Identify which cell holds the provided text, then report its [x, y] central coordinate. 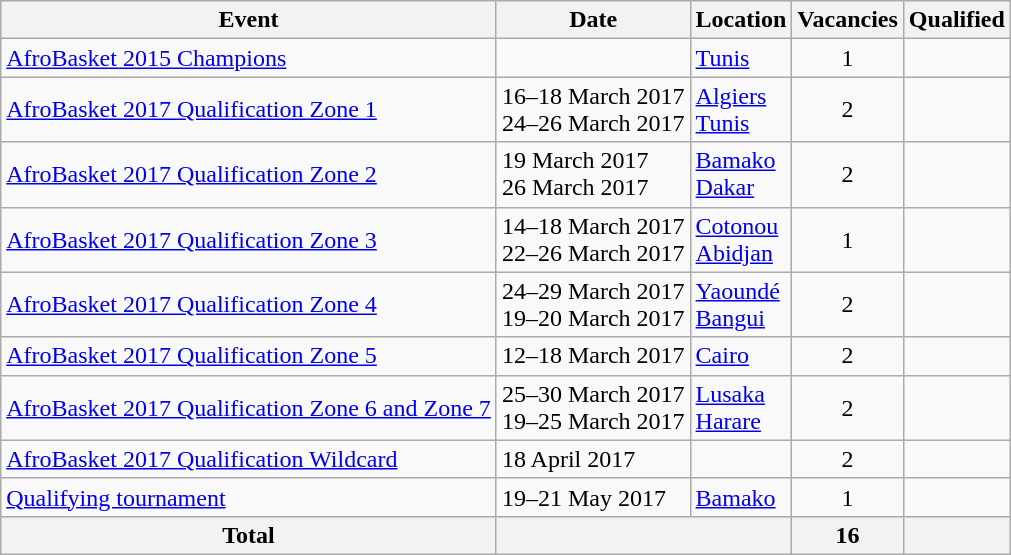
AfroBasket 2015 Champions [249, 58]
Algiers Tunis [741, 110]
Tunis [741, 58]
Cotonou Abidjan [741, 240]
AfroBasket 2017 Qualification Zone 6 and Zone 7 [249, 408]
19–21 May 2017 [593, 497]
24–29 March 201719–20 March 2017 [593, 304]
Location [741, 20]
Vacancies [848, 20]
Yaoundé Bangui [741, 304]
16–18 March 201724–26 March 2017 [593, 110]
AfroBasket 2017 Qualification Zone 5 [249, 356]
25–30 March 201719–25 March 2017 [593, 408]
14–18 March 201722–26 March 2017 [593, 240]
Qualifying tournament [249, 497]
18 April 2017 [593, 459]
Event [249, 20]
Total [249, 535]
Qualified [956, 20]
Date [593, 20]
AfroBasket 2017 Qualification Zone 2 [249, 174]
AfroBasket 2017 Qualification Zone 4 [249, 304]
12–18 March 2017 [593, 356]
Lusaka Harare [741, 408]
Bamako [741, 497]
AfroBasket 2017 Qualification Zone 1 [249, 110]
19 March 201726 March 2017 [593, 174]
Bamako Dakar [741, 174]
Cairo [741, 356]
AfroBasket 2017 Qualification Wildcard [249, 459]
16 [848, 535]
AfroBasket 2017 Qualification Zone 3 [249, 240]
